Scan for the cell matching the given text and deliver its [x, y] coordinate at center. 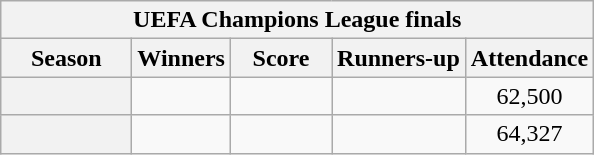
Runners-up [399, 58]
Score [280, 58]
Winners [182, 58]
62,500 [529, 96]
UEFA Champions League finals [298, 20]
64,327 [529, 134]
Attendance [529, 58]
Season [66, 58]
